Identify which cell holds the provided text, then report its [X, Y] central coordinate. 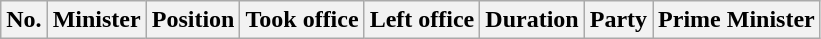
Left office [422, 20]
Party [618, 20]
No. [24, 20]
Prime Minister [737, 20]
Duration [532, 20]
Took office [302, 20]
Position [193, 20]
Minister [96, 20]
